Extract the [x, y] coordinate from the center of the cell holding the provided text.  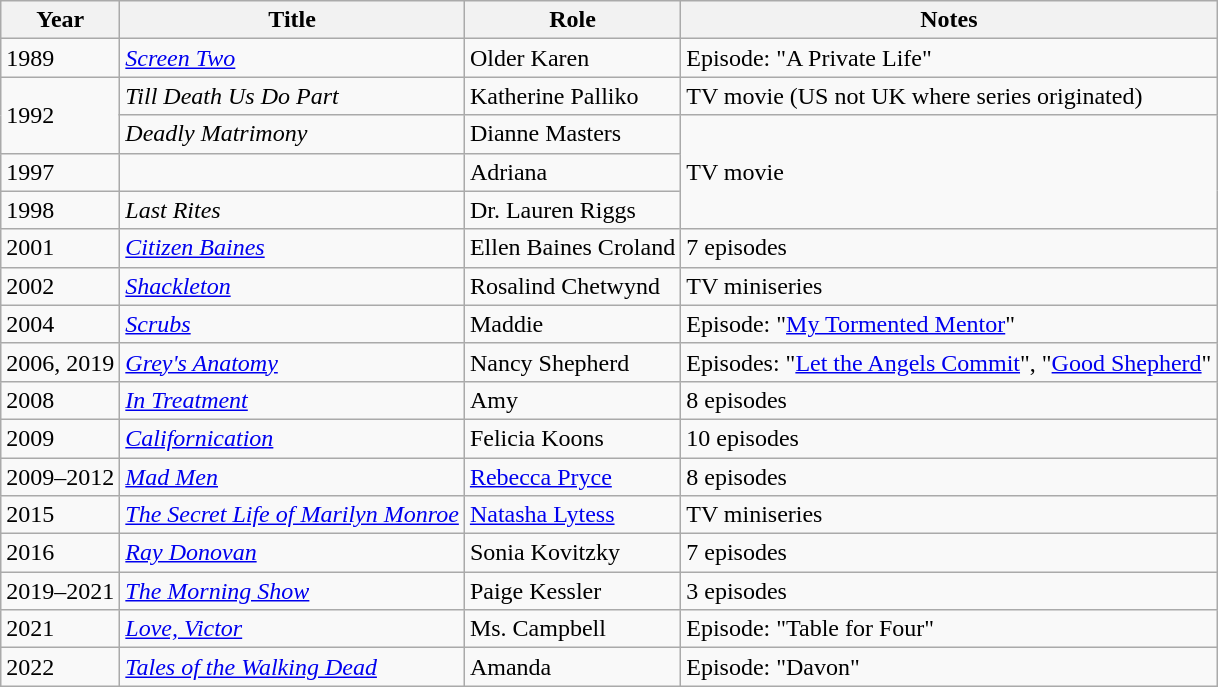
Citizen Baines [292, 248]
Last Rites [292, 210]
Maddie [572, 324]
TV movie [949, 172]
Grey's Anatomy [292, 362]
1997 [60, 172]
Year [60, 20]
2019–2021 [60, 591]
1998 [60, 210]
2001 [60, 248]
Title [292, 20]
Mad Men [292, 477]
Sonia Kovitzky [572, 553]
Ray Donovan [292, 553]
Episode: "Table for Four" [949, 629]
2015 [60, 515]
2006, 2019 [60, 362]
Rebecca Pryce [572, 477]
2009–2012 [60, 477]
Dr. Lauren Riggs [572, 210]
Love, Victor [292, 629]
Scrubs [292, 324]
Role [572, 20]
Californication [292, 438]
2009 [60, 438]
Deadly Matrimony [292, 134]
Tales of the Walking Dead [292, 667]
Paige Kessler [572, 591]
The Morning Show [292, 591]
Dianne Masters [572, 134]
Natasha Lytess [572, 515]
2016 [60, 553]
2008 [60, 400]
Screen Two [292, 58]
2004 [60, 324]
Episode: "A Private Life" [949, 58]
Episode: "Davon" [949, 667]
Amanda [572, 667]
Katherine Palliko [572, 96]
1992 [60, 115]
Till Death Us Do Part [292, 96]
Nancy Shepherd [572, 362]
3 episodes [949, 591]
Felicia Koons [572, 438]
Amy [572, 400]
Shackleton [292, 286]
In Treatment [292, 400]
Ellen Baines Croland [572, 248]
10 episodes [949, 438]
Older Karen [572, 58]
Episode: "My Tormented Mentor" [949, 324]
Ms. Campbell [572, 629]
Notes [949, 20]
The Secret Life of Marilyn Monroe [292, 515]
Rosalind Chetwynd [572, 286]
1989 [60, 58]
TV movie (US not UK where series originated) [949, 96]
Episodes: "Let the Angels Commit", "Good Shepherd" [949, 362]
Adriana [572, 172]
2002 [60, 286]
2022 [60, 667]
2021 [60, 629]
